Scan for the cell matching the given text and deliver its (X, Y) coordinate at center. 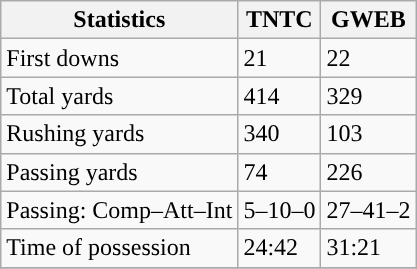
24:42 (280, 248)
103 (368, 134)
First downs (120, 58)
329 (368, 96)
Passing yards (120, 172)
Total yards (120, 96)
21 (280, 58)
GWEB (368, 20)
31:21 (368, 248)
226 (368, 172)
414 (280, 96)
Rushing yards (120, 134)
74 (280, 172)
5–10–0 (280, 210)
Time of possession (120, 248)
TNTC (280, 20)
340 (280, 134)
Statistics (120, 20)
27–41–2 (368, 210)
22 (368, 58)
Passing: Comp–Att–Int (120, 210)
